Locate the cell with the specified text and output its (x, y) center coordinate. 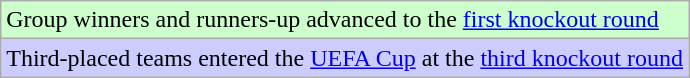
Group winners and runners-up advanced to the first knockout round (345, 20)
Third-placed teams entered the UEFA Cup at the third knockout round (345, 58)
